Capture the cell that displays the provided text and extract its [x, y] central coordinate. 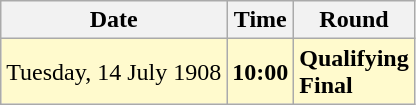
Date [114, 20]
Tuesday, 14 July 1908 [114, 72]
QualifyingFinal [354, 72]
10:00 [260, 72]
Round [354, 20]
Time [260, 20]
